Return (x, y) of the center of cell containing provided text 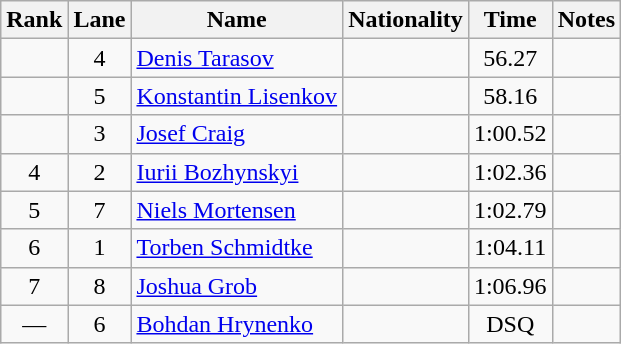
— (34, 324)
Name (237, 20)
Bohdan Hrynenko (237, 324)
1:02.79 (510, 210)
Joshua Grob (237, 286)
Nationality (406, 20)
Torben Schmidtke (237, 248)
Josef Craig (237, 134)
1:06.96 (510, 286)
1:04.11 (510, 248)
3 (100, 134)
1 (100, 248)
1:00.52 (510, 134)
Konstantin Lisenkov (237, 96)
Niels Mortensen (237, 210)
58.16 (510, 96)
Time (510, 20)
Lane (100, 20)
1:02.36 (510, 172)
8 (100, 286)
Rank (34, 20)
Denis Tarasov (237, 58)
DSQ (510, 324)
Iurii Bozhynskyi (237, 172)
Notes (586, 20)
2 (100, 172)
56.27 (510, 58)
